Determine the [X, Y] coordinate at the center of the cell enclosing the given text.  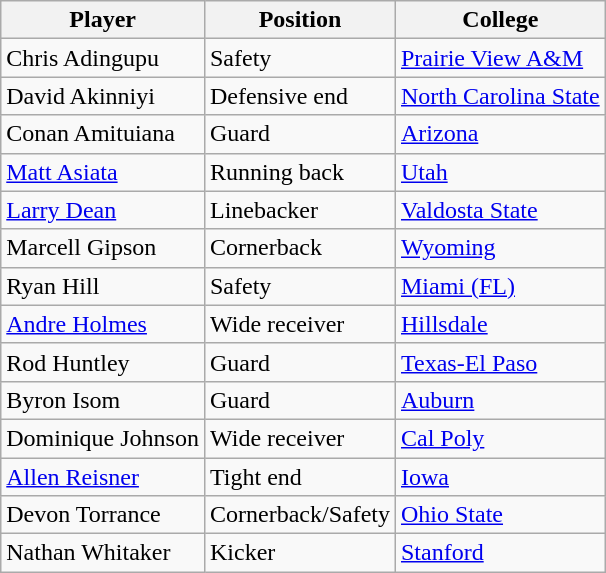
Player [103, 20]
Dominique Johnson [103, 438]
Hillsdale [500, 324]
Cornerback/Safety [300, 515]
Nathan Whitaker [103, 553]
Conan Amituiana [103, 134]
Chris Adingupu [103, 58]
Byron Isom [103, 400]
Andre Holmes [103, 324]
Position [300, 20]
North Carolina State [500, 96]
Rod Huntley [103, 362]
Valdosta State [500, 210]
Texas-El Paso [500, 362]
Utah [500, 172]
Defensive end [300, 96]
Devon Torrance [103, 515]
Cal Poly [500, 438]
Cornerback [300, 248]
Stanford [500, 553]
Tight end [300, 477]
David Akinniyi [103, 96]
Ohio State [500, 515]
Miami (FL) [500, 286]
Wyoming [500, 248]
Allen Reisner [103, 477]
College [500, 20]
Iowa [500, 477]
Linebacker [300, 210]
Prairie View A&M [500, 58]
Arizona [500, 134]
Ryan Hill [103, 286]
Running back [300, 172]
Auburn [500, 400]
Larry Dean [103, 210]
Marcell Gipson [103, 248]
Matt Asiata [103, 172]
Kicker [300, 553]
